Output the [X, Y] coordinate of the center of the cell containing the given text.  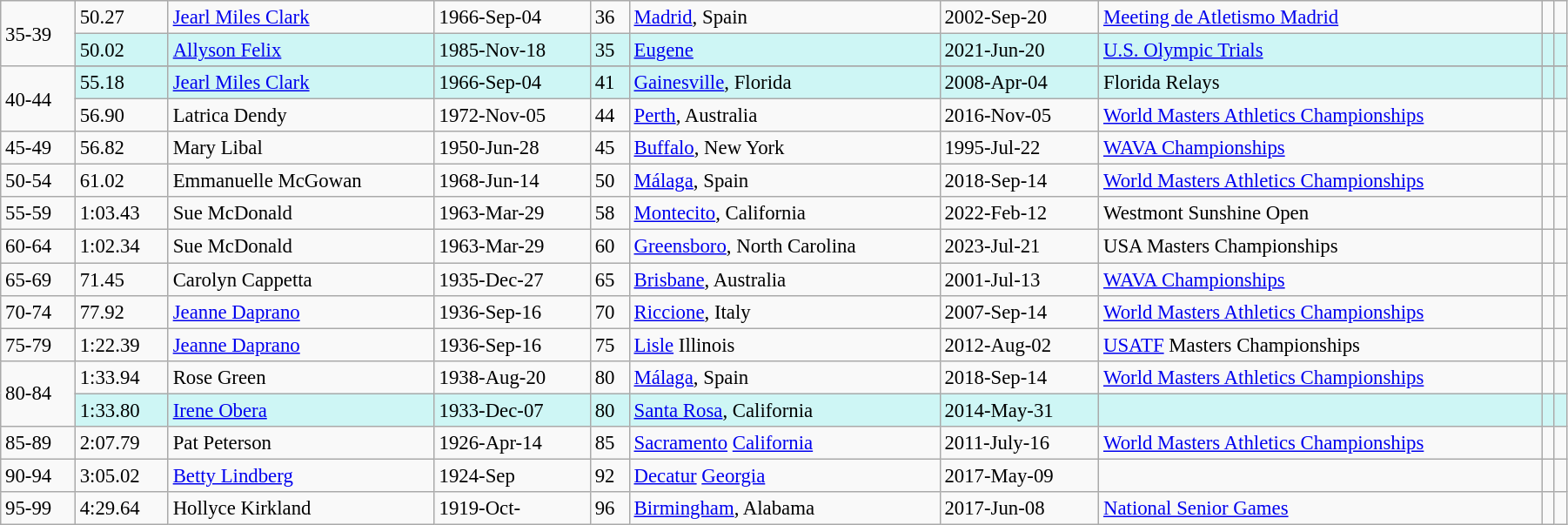
96 [609, 508]
Rose Green [301, 377]
Westmont Sunshine Open [1321, 213]
1938-Aug-20 [512, 377]
Greensboro, North Carolina [785, 246]
Sacramento California [785, 443]
36 [609, 17]
35-39 [38, 33]
Madrid, Spain [785, 17]
50-54 [38, 181]
80-84 [38, 394]
35 [609, 50]
1919-Oct- [512, 508]
Brisbane, Australia [785, 279]
2016-Nov-05 [1020, 116]
Latrica Dendy [301, 116]
Decatur Georgia [785, 475]
4:29.64 [122, 508]
1935-Dec-27 [512, 279]
2014-May-31 [1020, 410]
Hollyce Kirkland [301, 508]
1950-Jun-28 [512, 148]
92 [609, 475]
2017-May-09 [1020, 475]
Montecito, California [785, 213]
Irene Obera [301, 410]
56.82 [122, 148]
Eugene [785, 50]
2008-Apr-04 [1020, 83]
50.27 [122, 17]
1:02.34 [122, 246]
1:33.80 [122, 410]
Carolyn Cappetta [301, 279]
60-64 [38, 246]
77.92 [122, 312]
Birmingham, Alabama [785, 508]
Buffalo, New York [785, 148]
60 [609, 246]
55.18 [122, 83]
1968-Jun-14 [512, 181]
65-69 [38, 279]
56.90 [122, 116]
USATF Masters Championships [1321, 345]
2:07.79 [122, 443]
1985-Nov-18 [512, 50]
2011-July-16 [1020, 443]
2002-Sep-20 [1020, 17]
Mary Libal [301, 148]
2017-Jun-08 [1020, 508]
3:05.02 [122, 475]
85 [609, 443]
Emmanuelle McGowan [301, 181]
85-89 [38, 443]
Pat Peterson [301, 443]
90-94 [38, 475]
61.02 [122, 181]
2023-Jul-21 [1020, 246]
50 [609, 181]
55-59 [38, 213]
70-74 [38, 312]
2007-Sep-14 [1020, 312]
41 [609, 83]
Florida Relays [1321, 83]
45-49 [38, 148]
National Senior Games [1321, 508]
70 [609, 312]
65 [609, 279]
1:33.94 [122, 377]
U.S. Olympic Trials [1321, 50]
1926-Apr-14 [512, 443]
58 [609, 213]
75-79 [38, 345]
2021-Jun-20 [1020, 50]
45 [609, 148]
Santa Rosa, California [785, 410]
Meeting de Atletismo Madrid [1321, 17]
1924-Sep [512, 475]
Riccione, Italy [785, 312]
40-44 [38, 99]
USA Masters Championships [1321, 246]
Allyson Felix [301, 50]
50.02 [122, 50]
Perth, Australia [785, 116]
2022-Feb-12 [1020, 213]
44 [609, 116]
Lisle Illinois [785, 345]
71.45 [122, 279]
1933-Dec-07 [512, 410]
1972-Nov-05 [512, 116]
Betty Lindberg [301, 475]
1:22.39 [122, 345]
1:03.43 [122, 213]
2012-Aug-02 [1020, 345]
75 [609, 345]
1995-Jul-22 [1020, 148]
95-99 [38, 508]
2001-Jul-13 [1020, 279]
Gainesville, Florida [785, 83]
